Identify which cell holds the provided text, then report its [x, y] central coordinate. 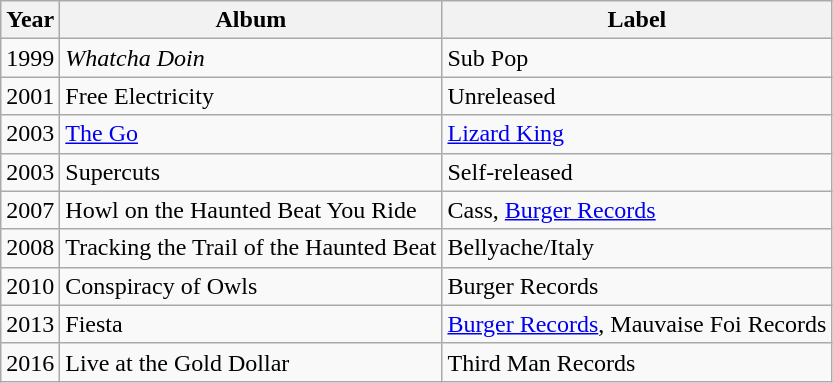
Cass, Burger Records [637, 210]
Fiesta [251, 324]
Unreleased [637, 96]
2007 [30, 210]
Free Electricity [251, 96]
The Go [251, 134]
Burger Records [637, 286]
Album [251, 20]
Lizard King [637, 134]
2013 [30, 324]
Tracking the Trail of the Haunted Beat [251, 248]
1999 [30, 58]
Howl on the Haunted Beat You Ride [251, 210]
2016 [30, 362]
Label [637, 20]
2001 [30, 96]
Third Man Records [637, 362]
Live at the Gold Dollar [251, 362]
Self-released [637, 172]
Bellyache/Italy [637, 248]
Conspiracy of Owls [251, 286]
Year [30, 20]
Supercuts [251, 172]
2008 [30, 248]
2010 [30, 286]
Burger Records, Mauvaise Foi Records [637, 324]
Sub Pop [637, 58]
Whatcha Doin [251, 58]
